Capture the cell that displays the provided text and extract its [X, Y] central coordinate. 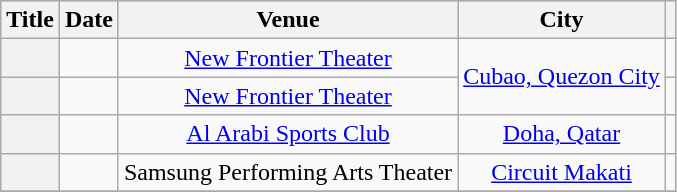
Al Arabi Sports Club [288, 134]
Venue [288, 20]
Cubao, Quezon City [562, 77]
Circuit Makati [562, 172]
Doha, Qatar [562, 134]
Samsung Performing Arts Theater [288, 172]
Date [88, 20]
City [562, 20]
Title [30, 20]
